Locate the cell with the specified text and output its [X, Y] center coordinate. 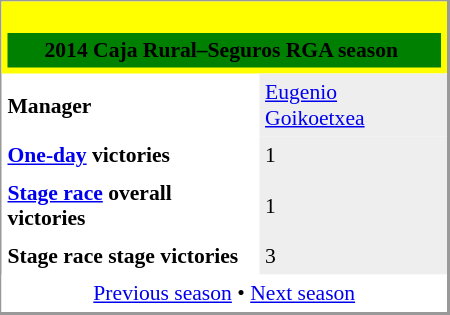
Stage race stage victories [131, 256]
One-day victories [131, 155]
Eugenio Goikoetxea [353, 106]
3 [353, 256]
Manager [131, 106]
Stage race overall victories [131, 206]
Previous season • Next season [225, 293]
